Return the (X, Y) coordinate for the center point of the cell that contains the specified text.  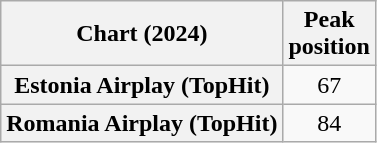
84 (329, 123)
67 (329, 85)
Romania Airplay (TopHit) (142, 123)
Chart (2024) (142, 34)
Estonia Airplay (TopHit) (142, 85)
Peakposition (329, 34)
